For the text-containing cell, return its midpoint in (X, Y) coordinate format. 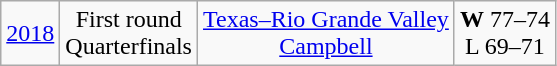
Texas–Rio Grande ValleyCampbell (326, 34)
First roundQuarterfinals (129, 34)
W 77–74L 69–71 (504, 34)
2018 (30, 34)
